Identify which cell holds the provided text, then report its [X, Y] central coordinate. 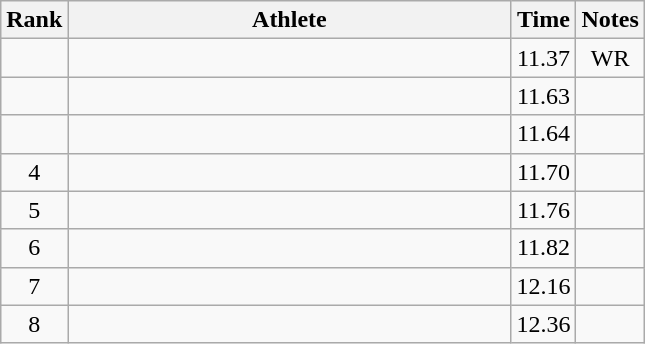
6 [34, 248]
11.76 [544, 210]
Notes [610, 20]
WR [610, 58]
11.82 [544, 248]
Rank [34, 20]
11.37 [544, 58]
11.70 [544, 172]
12.36 [544, 324]
8 [34, 324]
11.64 [544, 134]
5 [34, 210]
Time [544, 20]
4 [34, 172]
Athlete [290, 20]
12.16 [544, 286]
7 [34, 286]
11.63 [544, 96]
